From the cell containing the given text, extract its center point as [x, y] coordinate. 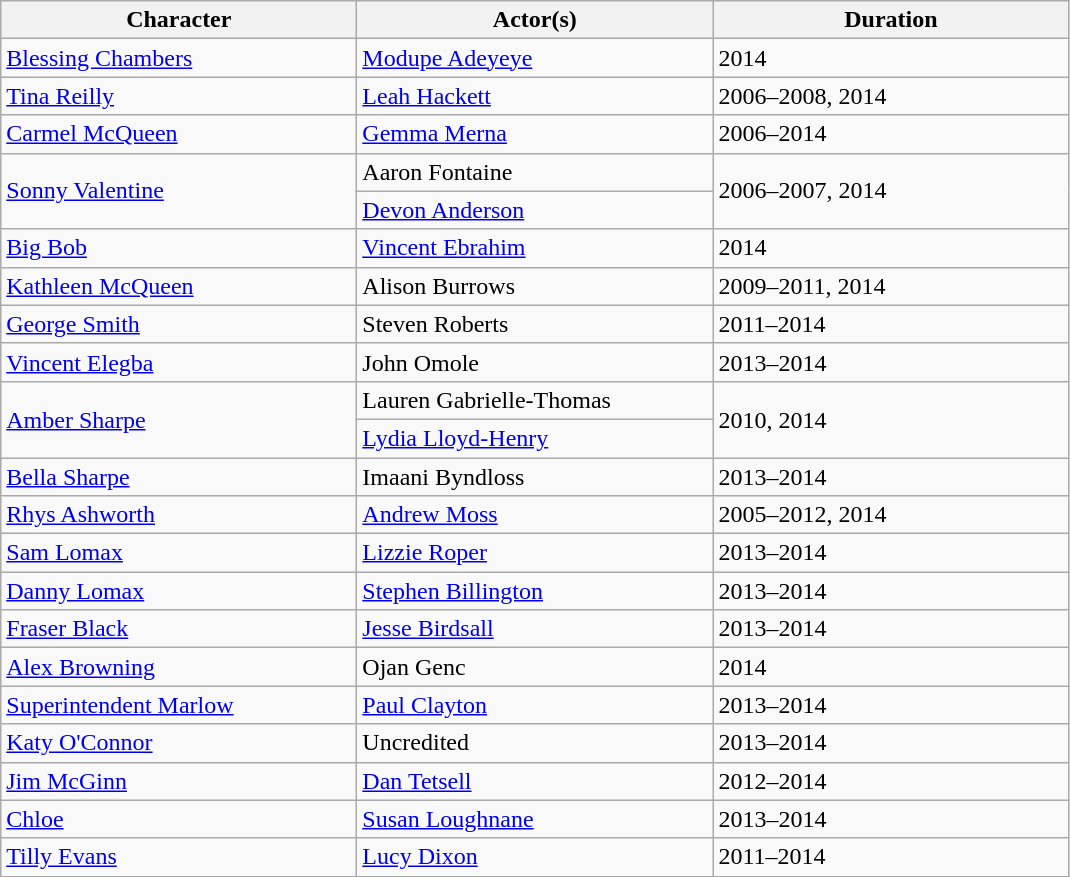
Gemma Merna [535, 134]
Bella Sharpe [179, 477]
Dan Tetsell [535, 781]
Amber Sharpe [179, 419]
Lizzie Roper [535, 553]
Lauren Gabrielle-Thomas [535, 400]
Fraser Black [179, 629]
2012–2014 [891, 781]
2006–2008, 2014 [891, 96]
Actor(s) [535, 20]
Ojan Genc [535, 667]
Vincent Elegba [179, 362]
Vincent Ebrahim [535, 248]
Danny Lomax [179, 591]
Devon Anderson [535, 210]
George Smith [179, 324]
Leah Hackett [535, 96]
Kathleen McQueen [179, 286]
Stephen Billington [535, 591]
2005–2012, 2014 [891, 515]
Paul Clayton [535, 705]
Big Bob [179, 248]
Andrew Moss [535, 515]
2010, 2014 [891, 419]
Katy O'Connor [179, 743]
Susan Loughnane [535, 819]
Carmel McQueen [179, 134]
Sam Lomax [179, 553]
2006–2007, 2014 [891, 191]
John Omole [535, 362]
2006–2014 [891, 134]
2009–2011, 2014 [891, 286]
Jim McGinn [179, 781]
Tina Reilly [179, 96]
Rhys Ashworth [179, 515]
Blessing Chambers [179, 58]
Tilly Evans [179, 857]
Imaani Byndloss [535, 477]
Lydia Lloyd-Henry [535, 438]
Character [179, 20]
Jesse Birdsall [535, 629]
Modupe Adeyeye [535, 58]
Duration [891, 20]
Chloe [179, 819]
Uncredited [535, 743]
Superintendent Marlow [179, 705]
Alex Browning [179, 667]
Alison Burrows [535, 286]
Steven Roberts [535, 324]
Lucy Dixon [535, 857]
Sonny Valentine [179, 191]
Aaron Fontaine [535, 172]
